For the text-containing cell, return its midpoint in (x, y) coordinate format. 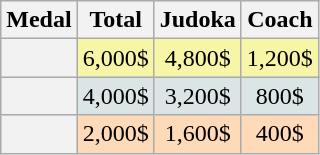
1,600$ (198, 134)
4,000$ (116, 96)
4,800$ (198, 58)
6,000$ (116, 58)
800$ (280, 96)
400$ (280, 134)
Judoka (198, 20)
Medal (39, 20)
Total (116, 20)
3,200$ (198, 96)
Coach (280, 20)
1,200$ (280, 58)
2,000$ (116, 134)
